Extract the (x, y) coordinate from the center of the cell holding the provided text.  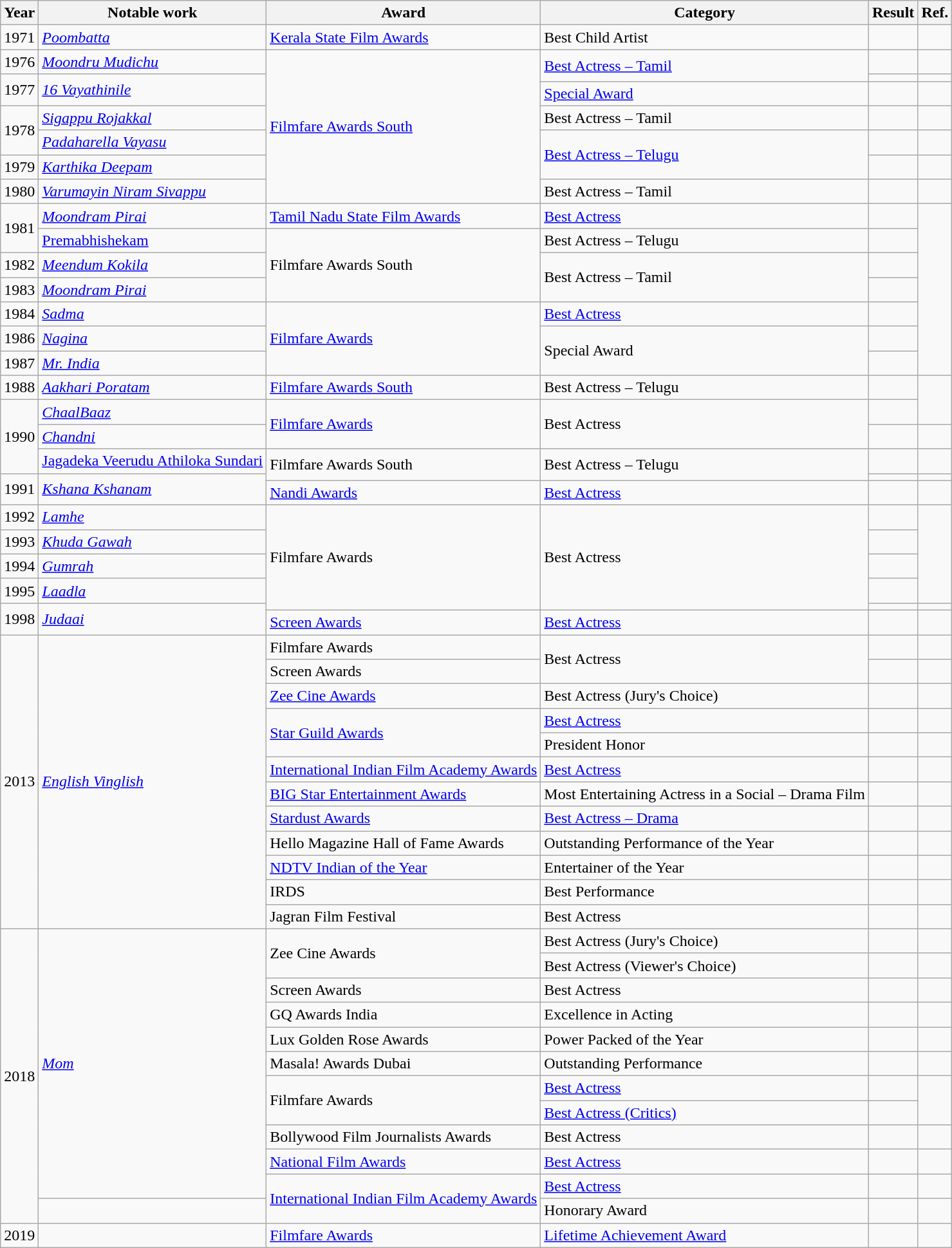
Varumayin Niram Sivappu (153, 191)
1981 (19, 228)
16 Vayathinile (153, 90)
Karthika Deepam (153, 167)
Year (19, 13)
NDTV Indian of the Year (404, 867)
Masala! Awards Dubai (404, 1064)
1991 (19, 489)
Jagran Film Festival (404, 916)
Aakhari Poratam (153, 388)
Sadma (153, 314)
Premabhishekam (153, 240)
Khuda Gawah (153, 542)
1994 (19, 566)
Best Actress (Viewer's Choice) (705, 965)
Outstanding Performance (705, 1064)
Most Entertaining Actress in a Social – Drama Film (705, 794)
Nandi Awards (404, 493)
National Film Awards (404, 1162)
President Honor (705, 745)
Lux Golden Rose Awards (404, 1039)
1976 (19, 62)
Kshana Kshanam (153, 489)
Star Guild Awards (404, 733)
Power Packed of the Year (705, 1039)
Laadla (153, 591)
Outstanding Performance of the Year (705, 843)
ChaalBaaz (153, 412)
1986 (19, 339)
Notable work (153, 13)
Gumrah (153, 566)
Honorary Award (705, 1211)
1992 (19, 517)
Result (893, 13)
Category (705, 13)
Poombatta (153, 37)
Nagina (153, 339)
1990 (19, 437)
Best Performance (705, 892)
1988 (19, 388)
1971 (19, 37)
Meendum Kokila (153, 265)
2018 (19, 1075)
Best Child Artist (705, 37)
Tamil Nadu State Film Awards (404, 216)
Hello Magazine Hall of Fame Awards (404, 843)
1984 (19, 314)
Judaai (153, 618)
Best Actress (Critics) (705, 1113)
Award (404, 13)
Jagadeka Veerudu Athiloka Sundari (153, 461)
Excellence in Acting (705, 1014)
1977 (19, 90)
BIG Star Entertainment Awards (404, 794)
1982 (19, 265)
IRDS (404, 892)
1983 (19, 289)
Mom (153, 1064)
1979 (19, 167)
Stardust Awards (404, 818)
2019 (19, 1235)
Best Actress – Drama (705, 818)
Moondru Mudichu (153, 62)
1993 (19, 542)
2013 (19, 782)
1978 (19, 130)
Entertainer of the Year (705, 867)
Lifetime Achievement Award (705, 1235)
Sigappu Rojakkal (153, 118)
Lamhe (153, 517)
Padaharella Vayasu (153, 142)
Bollywood Film Journalists Awards (404, 1137)
Chandni (153, 437)
English Vinglish (153, 782)
GQ Awards India (404, 1014)
1998 (19, 618)
Ref. (935, 13)
1987 (19, 363)
Kerala State Film Awards (404, 37)
1995 (19, 591)
Mr. India (153, 363)
1980 (19, 191)
